Return (x, y) of the center of cell containing provided text 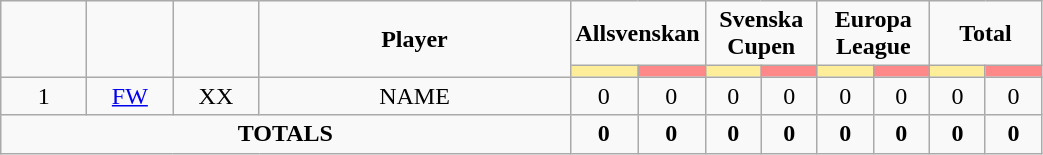
Allsvenskan (638, 34)
Europa League (873, 34)
1 (44, 96)
Total (985, 34)
TOTALS (286, 134)
XX (216, 96)
NAME (414, 96)
Svenska Cupen (761, 34)
FW (130, 96)
Player (414, 39)
